Detect which cell encompasses the target text, then output its [x, y] center coordinate. 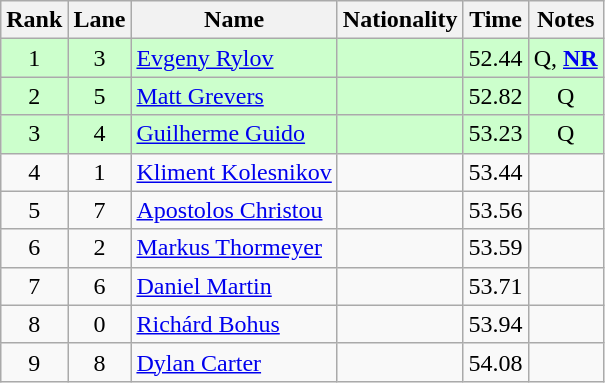
53.23 [496, 134]
Dylan Carter [234, 362]
0 [100, 324]
52.44 [496, 58]
Apostolos Christou [234, 210]
54.08 [496, 362]
Richárd Bohus [234, 324]
Kliment Kolesnikov [234, 172]
Name [234, 20]
53.44 [496, 172]
Q, NR [566, 58]
Daniel Martin [234, 286]
Markus Thormeyer [234, 248]
Time [496, 20]
53.59 [496, 248]
Rank [34, 20]
Notes [566, 20]
Nationality [400, 20]
Lane [100, 20]
53.94 [496, 324]
9 [34, 362]
Guilherme Guido [234, 134]
52.82 [496, 96]
53.56 [496, 210]
Matt Grevers [234, 96]
Evgeny Rylov [234, 58]
53.71 [496, 286]
